Determine the [x, y] coordinate at the center of the cell enclosing the given text.  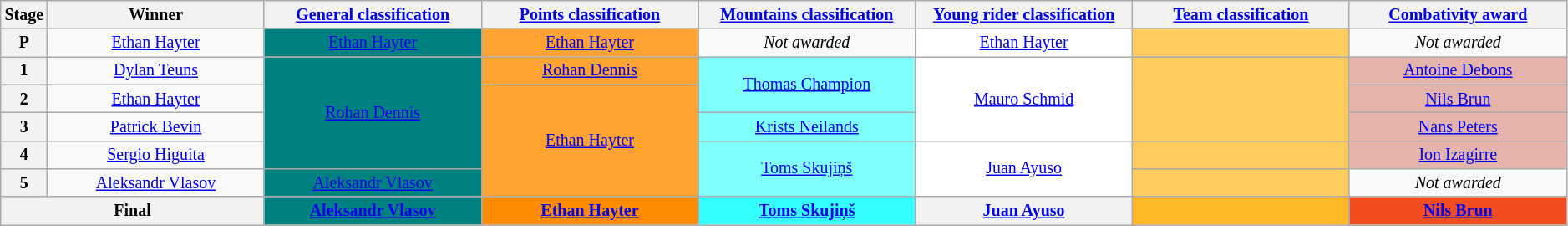
5 [24, 182]
Patrick Bevin [155, 127]
Mountains classification [807, 15]
General classification [373, 15]
2 [24, 99]
Points classification [590, 15]
Thomas Champion [807, 85]
Nans Peters [1458, 127]
P [24, 44]
Antoine Debons [1458, 70]
Stage [24, 15]
3 [24, 127]
Team classification [1241, 15]
Mauro Schmid [1024, 99]
Combativity award [1458, 15]
Ion Izagirre [1458, 154]
Young rider classification [1024, 15]
Sergio Higuita [155, 154]
4 [24, 154]
Final [132, 211]
Winner [155, 15]
Dylan Teuns [155, 70]
Krists Neilands [807, 127]
1 [24, 70]
